Capture the cell that displays the provided text and extract its [x, y] central coordinate. 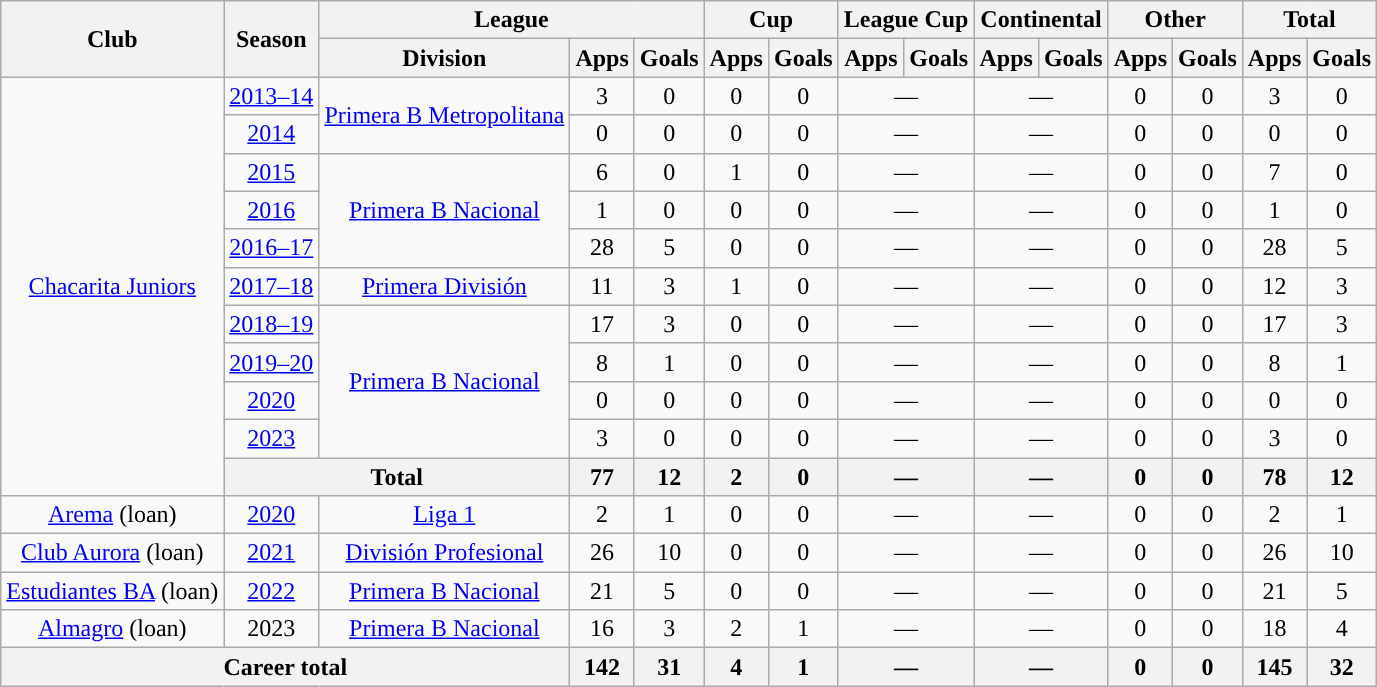
2015 [272, 172]
Cup [771, 20]
6 [602, 172]
145 [1274, 667]
2021 [272, 553]
7 [1274, 172]
18 [1274, 629]
2017–18 [272, 286]
2019–20 [272, 362]
2016–17 [272, 248]
78 [1274, 477]
Almagro (loan) [112, 629]
Club Aurora (loan) [112, 553]
Career total [286, 667]
77 [602, 477]
Primera B Metropolitana [444, 115]
Club [112, 39]
2016 [272, 210]
Chacarita Juniors [112, 286]
2014 [272, 134]
Season [272, 39]
Liga 1 [444, 515]
Other [1175, 20]
2018–19 [272, 324]
Arema (loan) [112, 515]
Primera División [444, 286]
División Profesional [444, 553]
League Cup [906, 20]
31 [669, 667]
2022 [272, 591]
League [512, 20]
Estudiantes BA (loan) [112, 591]
2013–14 [272, 96]
32 [1342, 667]
16 [602, 629]
Division [444, 58]
11 [602, 286]
Continental [1041, 20]
142 [602, 667]
